Scan for the cell matching the given text and deliver its [x, y] coordinate at center. 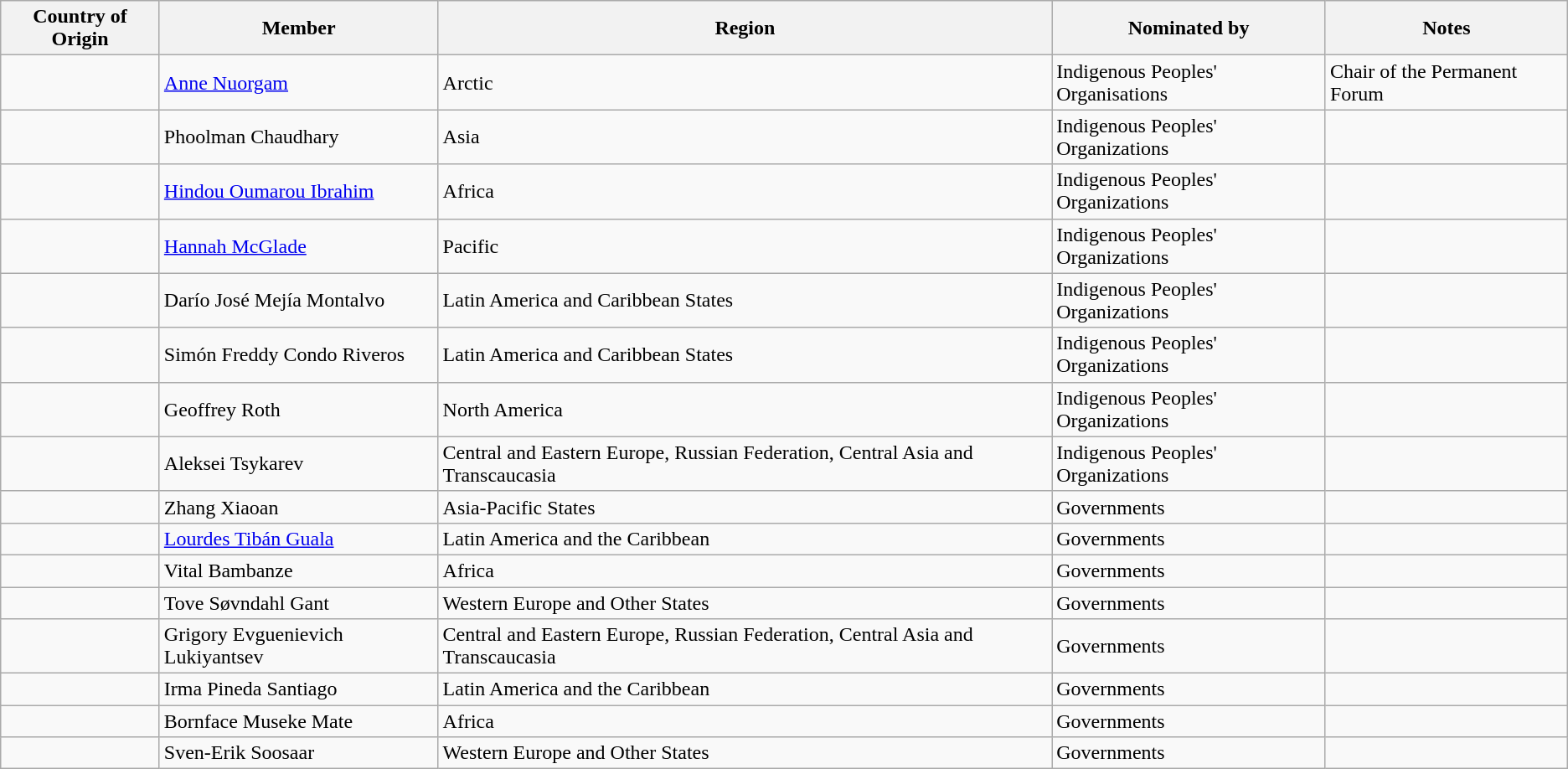
Arctic [745, 82]
Asia [745, 137]
Pacific [745, 246]
Bornface Museke Mate [298, 721]
Aleksei Tsykarev [298, 464]
Lourdes Tibán Guala [298, 539]
Member [298, 28]
Country of Origin [80, 28]
Zhang Xiaoan [298, 507]
Hindou Oumarou Ibrahim [298, 191]
Tove Søvndahl Gant [298, 602]
Asia-Pacific States [745, 507]
Irma Pineda Santiago [298, 689]
Simón Freddy Condo Riveros [298, 355]
Indigenous Peoples' Organisations [1189, 82]
Darío José Mejía Montalvo [298, 300]
Geoffrey Roth [298, 409]
Chair of the Permanent Forum [1446, 82]
Nominated by [1189, 28]
Hannah McGlade [298, 246]
Anne Nuorgam [298, 82]
Region [745, 28]
Sven-Erik Soosaar [298, 753]
Grigory Evguenievich Lukiyantsev [298, 647]
Notes [1446, 28]
Phoolman Chaudhary [298, 137]
Vital Bambanze [298, 570]
North America [745, 409]
